Provide the (X, Y) coordinate of the cell's center where the given text is located.  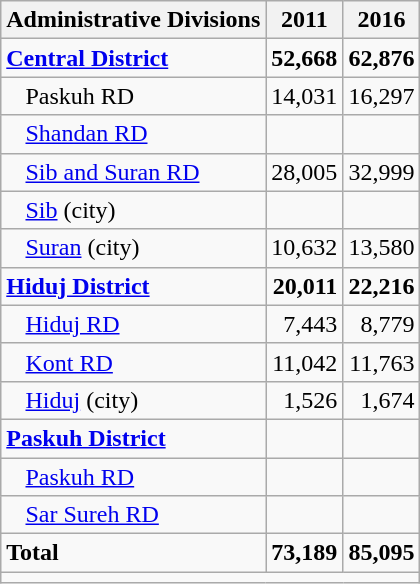
85,095 (382, 553)
Suran (city) (134, 248)
Administrative Divisions (134, 20)
2011 (304, 20)
1,674 (382, 400)
73,189 (304, 553)
10,632 (304, 248)
32,999 (382, 172)
1,526 (304, 400)
Hiduj (city) (134, 400)
Sib and Suran RD (134, 172)
Hiduj RD (134, 324)
Shandan RD (134, 134)
Total (134, 553)
Kont RD (134, 362)
62,876 (382, 58)
Hiduj District (134, 286)
Central District (134, 58)
Sar Sureh RD (134, 515)
13,580 (382, 248)
28,005 (304, 172)
11,763 (382, 362)
20,011 (304, 286)
2016 (382, 20)
7,443 (304, 324)
22,216 (382, 286)
8,779 (382, 324)
11,042 (304, 362)
Paskuh District (134, 438)
14,031 (304, 96)
16,297 (382, 96)
Sib (city) (134, 210)
52,668 (304, 58)
